Provide the [x, y] coordinate of the cell's center where the given text is located.  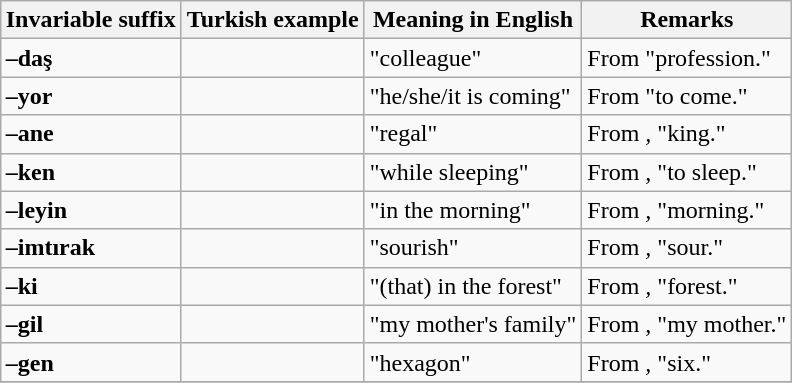
"hexagon" [473, 362]
"sourish" [473, 248]
"while sleeping" [473, 172]
From , "to sleep." [687, 172]
From , "king." [687, 134]
–ken [90, 172]
–yor [90, 96]
From , "sour." [687, 248]
–leyin [90, 210]
From , "my mother." [687, 324]
–gen [90, 362]
"he/she/it is coming" [473, 96]
From , "six." [687, 362]
"colleague" [473, 58]
Meaning in English [473, 20]
"my mother's family" [473, 324]
"in the morning" [473, 210]
Remarks [687, 20]
From "profession." [687, 58]
–gil [90, 324]
–imtırak [90, 248]
–ki [90, 286]
From , "morning." [687, 210]
From "to come." [687, 96]
Invariable suffix [90, 20]
–daş [90, 58]
–ane [90, 134]
From , "forest." [687, 286]
"regal" [473, 134]
"(that) in the forest" [473, 286]
Turkish example [272, 20]
